Return the (x, y) coordinate for the center point of the cell that contains the specified text.  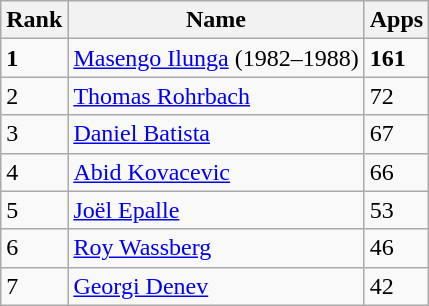
1 (34, 58)
Rank (34, 20)
Joël Epalle (216, 210)
72 (396, 96)
Thomas Rohrbach (216, 96)
Abid Kovacevic (216, 172)
7 (34, 286)
5 (34, 210)
42 (396, 286)
6 (34, 248)
3 (34, 134)
Apps (396, 20)
Roy Wassberg (216, 248)
67 (396, 134)
Masengo Ilunga (1982–1988) (216, 58)
66 (396, 172)
4 (34, 172)
Georgi Denev (216, 286)
Daniel Batista (216, 134)
161 (396, 58)
Name (216, 20)
46 (396, 248)
2 (34, 96)
53 (396, 210)
